Identify which cell holds the provided text, then report its (X, Y) central coordinate. 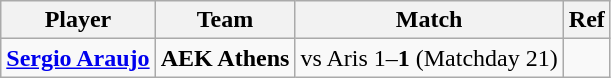
Team (225, 20)
Sergio Araujo (78, 58)
vs Aris 1–1 (Matchday 21) (429, 58)
AEK Athens (225, 58)
Player (78, 20)
Ref (586, 20)
Match (429, 20)
